For the text-containing cell, return its midpoint in [x, y] coordinate format. 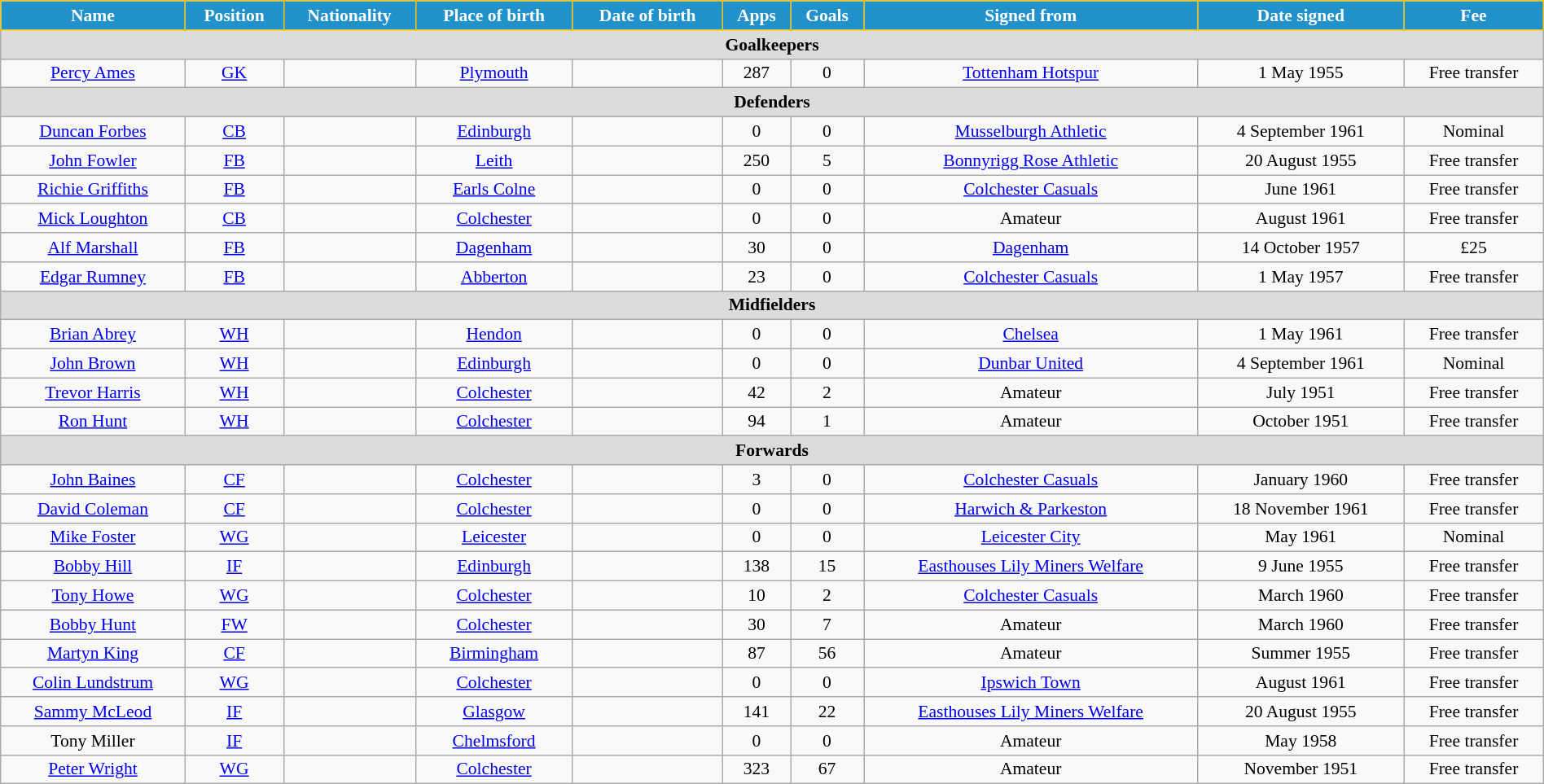
£25 [1474, 247]
138 [756, 567]
Abberton [493, 277]
Leicester [493, 537]
Mike Foster [93, 537]
Ron Hunt [93, 422]
John Fowler [93, 160]
287 [756, 73]
10 [756, 596]
Glasgow [493, 712]
Midfielders [772, 305]
Date of birth [647, 15]
Chelmsford [493, 741]
1 May 1955 [1301, 73]
5 [827, 160]
Forwards [772, 451]
Tottenham Hotspur [1031, 73]
9 June 1955 [1301, 567]
Name [93, 15]
Chelsea [1031, 335]
Apps [756, 15]
94 [756, 422]
Bonnyrigg Rose Athletic [1031, 160]
Percy Ames [93, 73]
Date signed [1301, 15]
323 [756, 769]
David Coleman [93, 509]
Position [235, 15]
42 [756, 392]
Colin Lundstrum [93, 683]
56 [827, 654]
Defenders [772, 103]
Place of birth [493, 15]
Alf Marshall [93, 247]
15 [827, 567]
FW [235, 624]
Goals [827, 15]
October 1951 [1301, 422]
GK [235, 73]
January 1960 [1301, 480]
John Baines [93, 480]
Goalkeepers [772, 45]
14 October 1957 [1301, 247]
Martyn King [93, 654]
Plymouth [493, 73]
Hendon [493, 335]
Birmingham [493, 654]
250 [756, 160]
7 [827, 624]
July 1951 [1301, 392]
May 1961 [1301, 537]
67 [827, 769]
John Brown [93, 364]
May 1958 [1301, 741]
141 [756, 712]
1 [827, 422]
Musselburgh Athletic [1031, 132]
1 May 1961 [1301, 335]
Peter Wright [93, 769]
Tony Howe [93, 596]
Earls Colne [493, 190]
November 1951 [1301, 769]
Bobby Hunt [93, 624]
Brian Abrey [93, 335]
Dunbar United [1031, 364]
22 [827, 712]
Duncan Forbes [93, 132]
Leith [493, 160]
Mick Loughton [93, 219]
June 1961 [1301, 190]
Ipswich Town [1031, 683]
Nationality [349, 15]
Harwich & Parkeston [1031, 509]
Tony Miller [93, 741]
18 November 1961 [1301, 509]
Trevor Harris [93, 392]
23 [756, 277]
Bobby Hill [93, 567]
87 [756, 654]
Leicester City [1031, 537]
Fee [1474, 15]
3 [756, 480]
Summer 1955 [1301, 654]
Richie Griffiths [93, 190]
Signed from [1031, 15]
Edgar Rumney [93, 277]
1 May 1957 [1301, 277]
Sammy McLeod [93, 712]
